Capture the cell that displays the provided text and extract its [x, y] central coordinate. 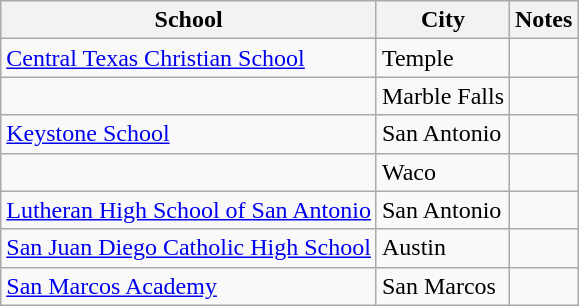
City [442, 20]
School [189, 20]
Notes [544, 20]
San Marcos [442, 286]
Lutheran High School of San Antonio [189, 210]
San Marcos Academy [189, 286]
San Juan Diego Catholic High School [189, 248]
Waco [442, 172]
Keystone School [189, 134]
Temple [442, 58]
Central Texas Christian School [189, 58]
Marble Falls [442, 96]
Austin [442, 248]
